Detect which cell encompasses the target text, then output its (X, Y) center coordinate. 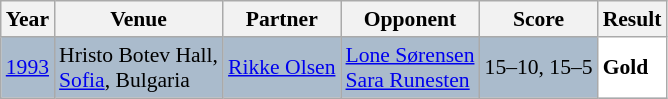
Lone Sørensen Sara Runesten (410, 68)
Opponent (410, 19)
Gold (632, 68)
Venue (138, 19)
15–10, 15–5 (539, 68)
Score (539, 19)
Partner (282, 19)
Rikke Olsen (282, 68)
Hristo Botev Hall,Sofia, Bulgaria (138, 68)
Result (632, 19)
Year (28, 19)
1993 (28, 68)
